Determine the [x, y] coordinate at the center of the cell enclosing the given text.  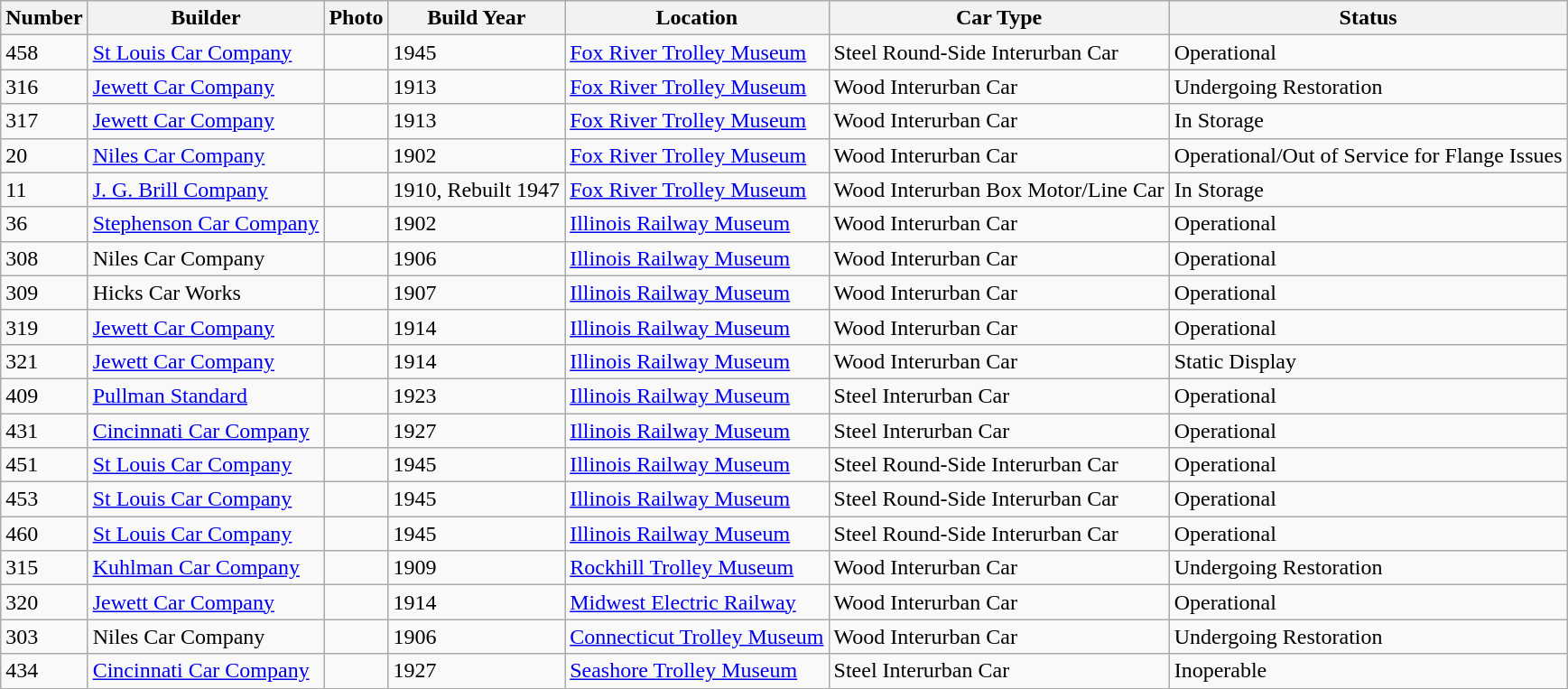
Status [1369, 18]
J. G. Brill Company [206, 190]
1910, Rebuilt 1947 [477, 190]
Static Display [1369, 361]
316 [44, 87]
Number [44, 18]
Location [697, 18]
321 [44, 361]
Stephenson Car Company [206, 224]
453 [44, 499]
Inoperable [1369, 671]
451 [44, 465]
303 [44, 637]
Car Type [998, 18]
317 [44, 121]
Seashore Trolley Museum [697, 671]
308 [44, 258]
315 [44, 568]
Midwest Electric Railway [697, 602]
Operational/Out of Service for Flange Issues [1369, 155]
Builder [206, 18]
458 [44, 52]
1909 [477, 568]
Wood Interurban Box Motor/Line Car [998, 190]
431 [44, 431]
Pullman Standard [206, 396]
309 [44, 293]
460 [44, 534]
409 [44, 396]
Hicks Car Works [206, 293]
Rockhill Trolley Museum [697, 568]
Kuhlman Car Company [206, 568]
Connecticut Trolley Museum [697, 637]
1907 [477, 293]
Photo [356, 18]
Build Year [477, 18]
36 [44, 224]
319 [44, 327]
11 [44, 190]
20 [44, 155]
434 [44, 671]
1923 [477, 396]
320 [44, 602]
